Capture the cell that displays the provided text and extract its (X, Y) central coordinate. 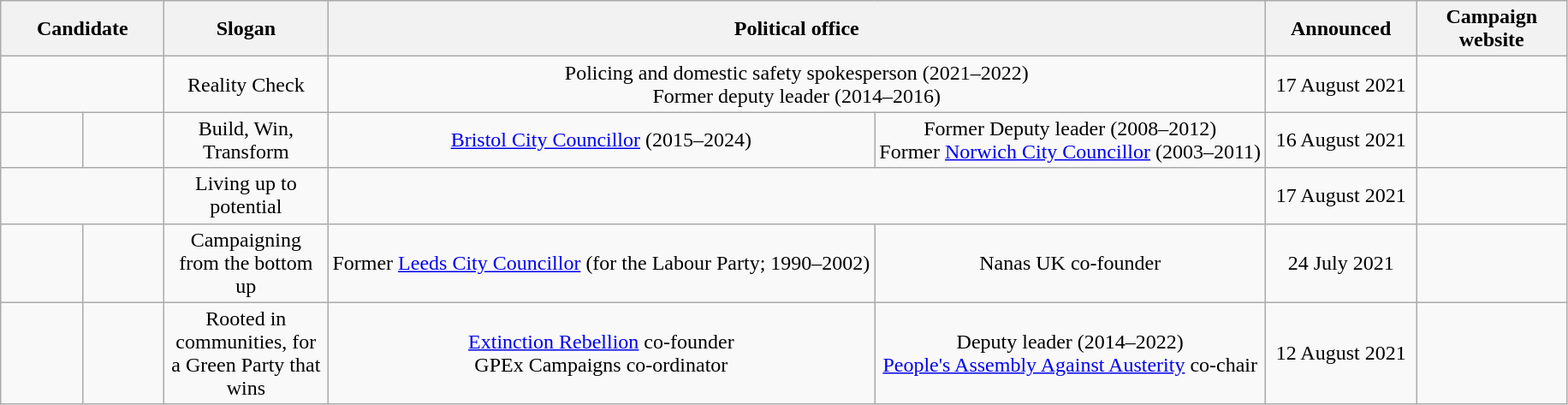
Build, Win, Transform (246, 140)
Political office (797, 29)
12 August 2021 (1341, 353)
Campaign website (1492, 29)
Former Deputy leader (2008–2012) Former Norwich City Councillor (2003–2011) (1070, 140)
Candidate (82, 29)
24 July 2021 (1341, 263)
Living up to potential (246, 195)
Announced (1341, 29)
Campaigning from the bottom up (246, 263)
Bristol City Councillor (2015–2024) (601, 140)
Slogan (246, 29)
Deputy leader (2014–2022) People's Assembly Against Austerity co-chair (1070, 353)
Reality Check (246, 84)
Policing and domestic safety spokesperson (2021–2022)Former deputy leader (2014–2016) (797, 84)
Nanas UK co-founder (1070, 263)
Rooted in communities, for a Green Party that wins (246, 353)
16 August 2021 (1341, 140)
Former Leeds City Councillor (for the Labour Party; 1990–2002) (601, 263)
Extinction Rebellion co-founderGPEx Campaigns co-ordinator (601, 353)
